Capture the cell that displays the provided text and extract its [X, Y] central coordinate. 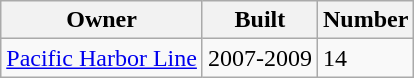
Pacific Harbor Line [102, 58]
Built [260, 20]
2007-2009 [260, 58]
Owner [102, 20]
Number [365, 20]
14 [365, 58]
